For the text-containing cell, return its midpoint in (X, Y) coordinate format. 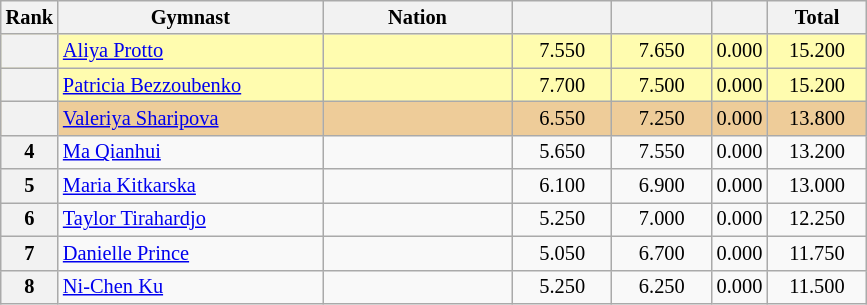
7.700 (562, 85)
5.650 (562, 152)
5.050 (562, 253)
13.800 (817, 118)
Gymnast (190, 17)
Ma Qianhui (190, 152)
6.700 (662, 253)
4 (30, 152)
6.100 (562, 186)
12.250 (817, 219)
6.900 (662, 186)
Danielle Prince (190, 253)
7 (30, 253)
Ni-Chen Ku (190, 287)
6.250 (662, 287)
13.200 (817, 152)
Rank (30, 17)
6 (30, 219)
5 (30, 186)
6.550 (562, 118)
Maria Kitkarska (190, 186)
Nation (418, 17)
Aliya Protto (190, 51)
7.650 (662, 51)
7.000 (662, 219)
7.500 (662, 85)
Total (817, 17)
8 (30, 287)
Patricia Bezzoubenko (190, 85)
Taylor Tirahardjo (190, 219)
11.500 (817, 287)
13.000 (817, 186)
Valeriya Sharipova (190, 118)
11.750 (817, 253)
7.250 (662, 118)
